Find where the given text appears and provide that cell's center as [X, Y] coordinate. 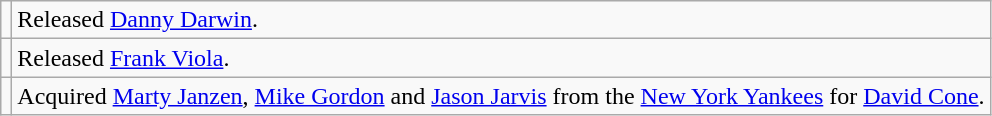
Released Danny Darwin. [501, 20]
Released Frank Viola. [501, 58]
Acquired Marty Janzen, Mike Gordon and Jason Jarvis from the New York Yankees for David Cone. [501, 96]
